Extract the [x, y] coordinate from the center of the cell holding the provided text.  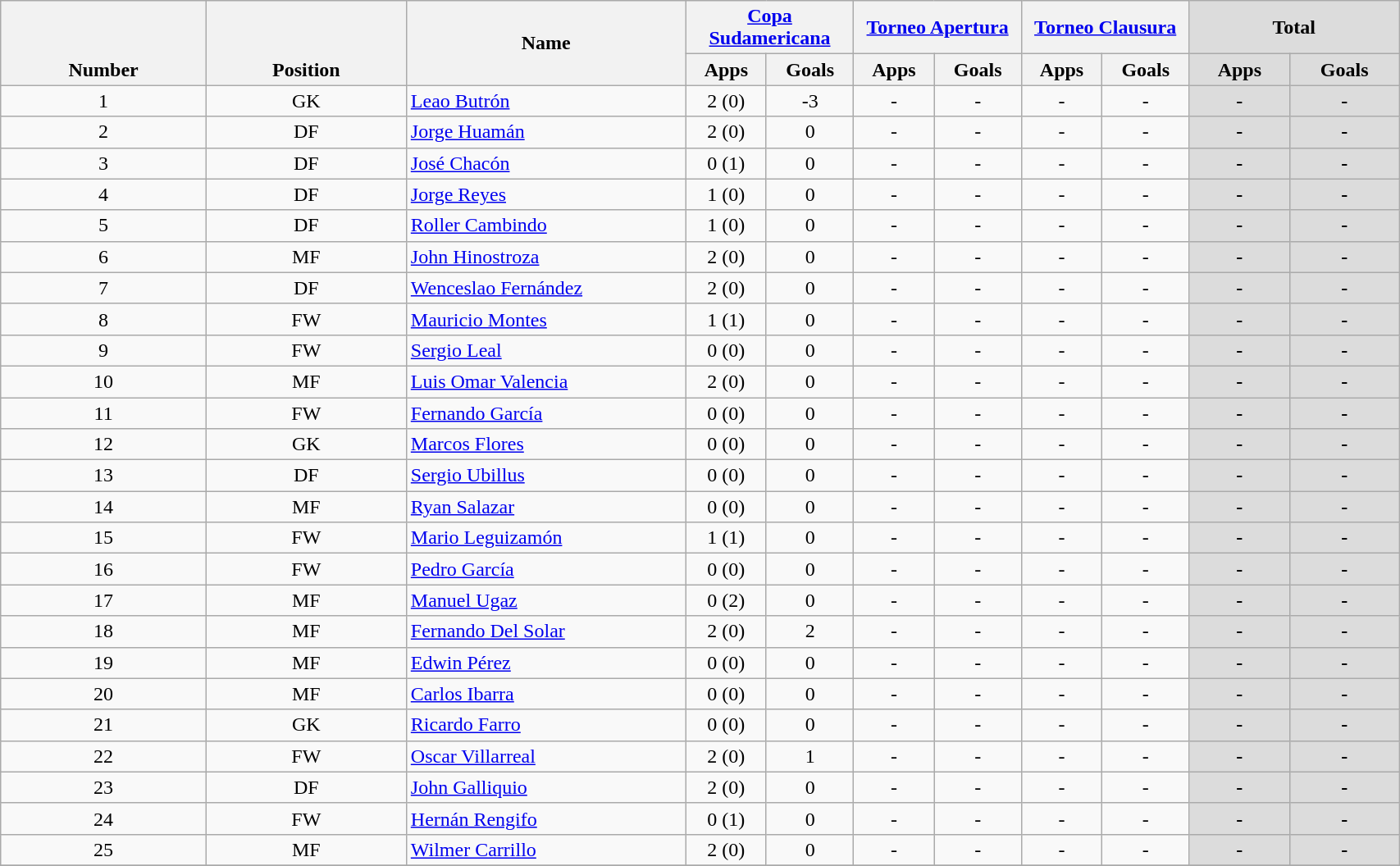
21 [103, 725]
John Galliquio [546, 787]
8 [103, 319]
Number [103, 43]
Edwin Pérez [546, 663]
John Hinostroza [546, 257]
Marcos Flores [546, 444]
Sergio Leal [546, 350]
5 [103, 226]
Wenceslao Fernández [546, 288]
19 [103, 663]
25 [103, 850]
Pedro García [546, 569]
Ricardo Farro [546, 725]
Jorge Huamán [546, 132]
0 (2) [726, 600]
Fernando García [546, 412]
12 [103, 444]
4 [103, 194]
18 [103, 631]
23 [103, 787]
17 [103, 600]
Leao Butrón [546, 101]
6 [103, 257]
Ryan Salazar [546, 507]
Sergio Ubillus [546, 476]
14 [103, 507]
José Chacón [546, 163]
Fernando Del Solar [546, 631]
Carlos Ibarra [546, 694]
Mauricio Montes [546, 319]
15 [103, 538]
Luis Omar Valencia [546, 381]
Jorge Reyes [546, 194]
20 [103, 694]
Total [1294, 28]
Oscar Villarreal [546, 756]
24 [103, 818]
-3 [809, 101]
Roller Cambindo [546, 226]
13 [103, 476]
9 [103, 350]
16 [103, 569]
Name [546, 43]
Torneo Clausura [1106, 28]
Hernán Rengifo [546, 818]
Wilmer Carrillo [546, 850]
7 [103, 288]
Torneo Apertura [938, 28]
Copa Sudamericana [769, 28]
11 [103, 412]
10 [103, 381]
22 [103, 756]
3 [103, 163]
Position [306, 43]
Mario Leguizamón [546, 538]
Manuel Ugaz [546, 600]
